From the cell containing the given text, extract its center point as (x, y) coordinate. 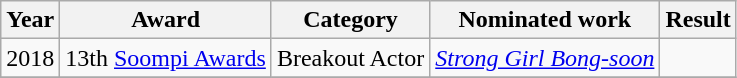
Year (30, 20)
Breakout Actor (350, 58)
Strong Girl Bong-soon (545, 58)
Award (166, 20)
2018 (30, 58)
Result (698, 20)
Category (350, 20)
13th Soompi Awards (166, 58)
Nominated work (545, 20)
